Return (x, y) of the center of cell containing provided text 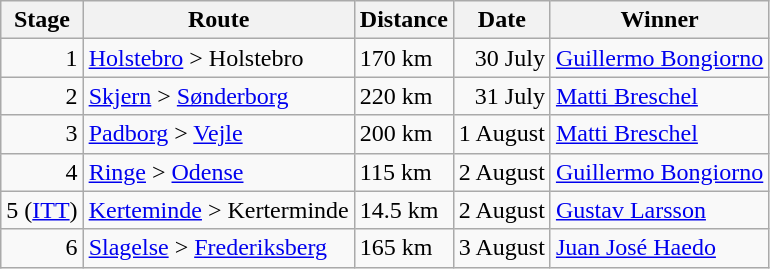
Route (218, 20)
30 July (502, 58)
Juan José Haedo (659, 248)
2 (42, 96)
Winner (659, 20)
3 August (502, 248)
31 July (502, 96)
115 km (404, 172)
1 (42, 58)
Padborg > Vejle (218, 134)
Ringe > Odense (218, 172)
165 km (404, 248)
Holstebro > Holstebro (218, 58)
3 (42, 134)
Distance (404, 20)
200 km (404, 134)
14.5 km (404, 210)
Gustav Larsson (659, 210)
1 August (502, 134)
5 (ITT) (42, 210)
6 (42, 248)
Date (502, 20)
Kerteminde > Kerterminde (218, 210)
Slagelse > Frederiksberg (218, 248)
4 (42, 172)
Skjern > Sønderborg (218, 96)
220 km (404, 96)
Stage (42, 20)
170 km (404, 58)
